Extract the (x, y) coordinate from the center of the cell holding the provided text.  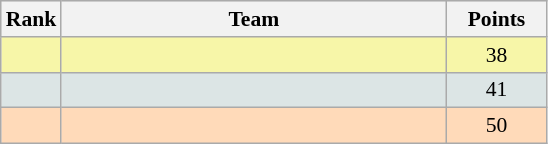
50 (496, 126)
41 (496, 90)
Team (254, 19)
38 (496, 55)
Points (496, 19)
Rank (32, 19)
